Output the (x, y) coordinate of the center of the cell containing the given text.  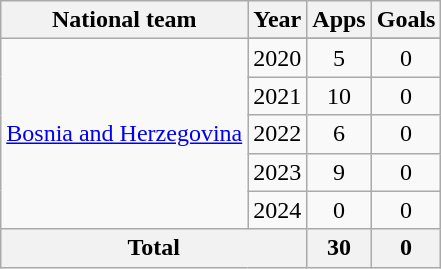
6 (339, 134)
Total (154, 248)
2022 (278, 134)
2021 (278, 96)
5 (339, 58)
Apps (339, 20)
2020 (278, 58)
Year (278, 20)
2023 (278, 172)
10 (339, 96)
Goals (406, 20)
9 (339, 172)
2024 (278, 210)
National team (124, 20)
Bosnia and Herzegovina (124, 134)
30 (339, 248)
